Return (x, y) of the center of cell containing provided text 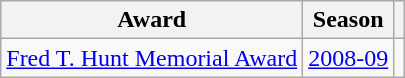
Fred T. Hunt Memorial Award (152, 58)
Season (348, 20)
Award (152, 20)
2008-09 (348, 58)
